Extract the (X, Y) coordinate from the center of the cell holding the provided text.  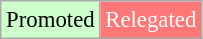
Relegated (151, 20)
Promoted (50, 20)
